Extract the [X, Y] coordinate from the center of the cell holding the provided text.  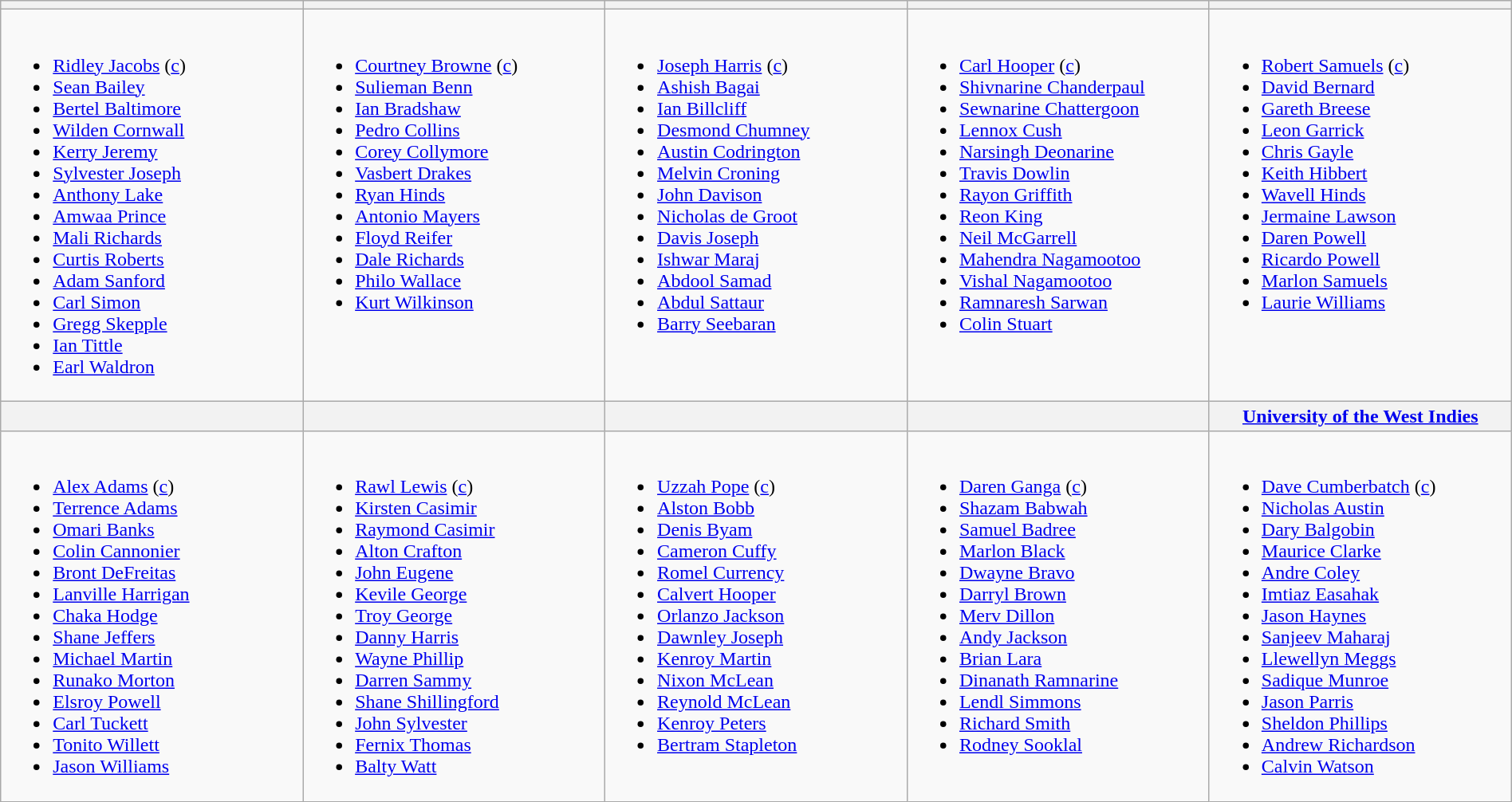
University of the West Indies [1360, 416]
